For the text-containing cell, return its midpoint in [X, Y] coordinate format. 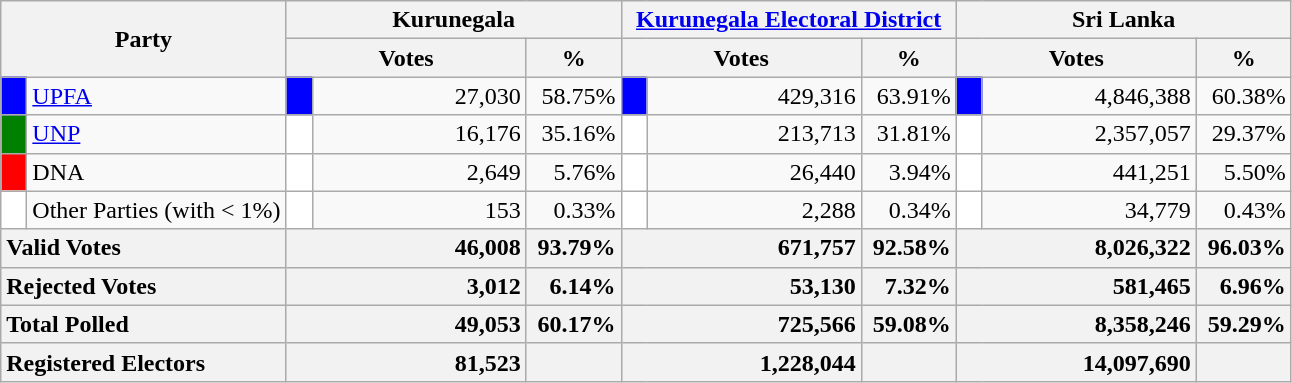
60.38% [1244, 96]
46,008 [406, 248]
5.50% [1244, 172]
2,288 [754, 210]
Kurunegala Electoral District [788, 20]
UPFA [156, 96]
3.94% [908, 172]
27,030 [419, 96]
26,440 [754, 172]
581,465 [1076, 286]
58.75% [574, 96]
3,012 [406, 286]
Kurunegala [454, 20]
0.43% [1244, 210]
0.33% [574, 210]
2,357,057 [1089, 134]
53,130 [741, 286]
29.37% [1244, 134]
6.14% [574, 286]
35.16% [574, 134]
5.76% [574, 172]
UNP [156, 134]
441,251 [1089, 172]
213,713 [754, 134]
59.08% [908, 324]
31.81% [908, 134]
Party [144, 39]
7.32% [908, 286]
14,097,690 [1076, 362]
Registered Electors [144, 362]
1,228,044 [741, 362]
49,053 [406, 324]
429,316 [754, 96]
6.96% [1244, 286]
671,757 [741, 248]
Other Parties (with < 1%) [156, 210]
2,649 [419, 172]
Total Polled [144, 324]
63.91% [908, 96]
Valid Votes [144, 248]
DNA [156, 172]
4,846,388 [1089, 96]
59.29% [1244, 324]
81,523 [406, 362]
0.34% [908, 210]
Sri Lanka [1124, 20]
34,779 [1089, 210]
96.03% [1244, 248]
92.58% [908, 248]
Rejected Votes [144, 286]
93.79% [574, 248]
60.17% [574, 324]
725,566 [741, 324]
8,358,246 [1076, 324]
8,026,322 [1076, 248]
153 [419, 210]
16,176 [419, 134]
